Find where the given text appears and provide that cell's center as [x, y] coordinate. 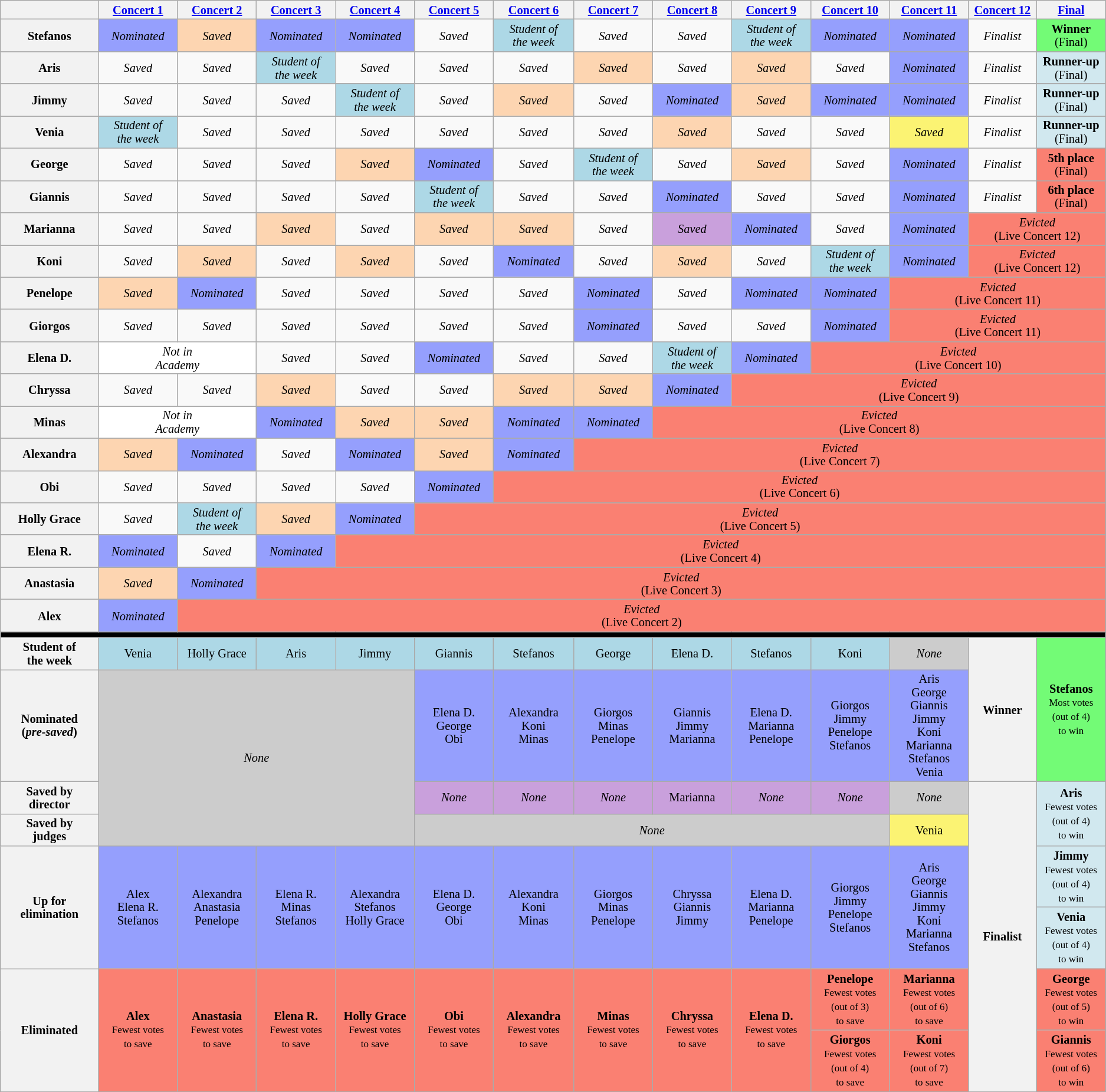
Concert 12 [1003, 9]
Concert 10 [850, 9]
Elena R. [50, 551]
Saved byjudges [50, 830]
ArisGeorgeGiannisJimmyKoniMariannaStefanos [929, 907]
ArisGeorgeGiannisJimmyKoniMariannaStefanosVenia [929, 725]
Giorgos [50, 325]
Evicted(Live Concert 9) [919, 390]
Final [1071, 9]
AlexandraAnastasiaPenelope [217, 907]
KoniFewest votes(out of 7)to save [929, 1061]
Holly GraceFewest votesto save [375, 1030]
Chryssa [50, 390]
5th place(Final) [1071, 164]
Concert 3 [296, 9]
Concert 11 [929, 9]
Evicted(Live Concert 4) [721, 551]
Evicted(Live Concert 6) [799, 487]
Concert 4 [375, 9]
Evicted(Live Concert 10) [958, 357]
Saved bydirector [50, 797]
StefanosMost votes(out of 4)to win [1071, 709]
Elena R.MinasStefanos [296, 907]
Winner [1003, 709]
Evicted(Live Concert 2) [642, 616]
Nominated(pre-saved) [50, 725]
Concert 8 [692, 9]
Concert 2 [217, 9]
Minas [50, 422]
AnastasiaFewest votesto save [217, 1030]
Winner(Final) [1071, 35]
Concert 7 [613, 9]
GeorgeFewest votes(out of 5)to win [1071, 999]
ObiFewest votesto save [454, 1030]
Concert 5 [454, 9]
Concert 6 [533, 9]
MariannaFewest votes(out of 6)to save [929, 999]
Anastasia [50, 584]
Evicted(Live Concert 7) [840, 454]
VeniaFewest votes(out of 4)to win [1071, 938]
Up forelimination [50, 907]
MinasFewest votesto save [613, 1030]
Eliminated [50, 1030]
ChryssaFewest votesto save [692, 1030]
AlexandraFewest votesto save [533, 1030]
Obi [50, 487]
Elena D.Fewest votesto save [771, 1030]
Penelope [50, 294]
GiorgosFewest votes(out of 4)to save [850, 1061]
AlexandraStefanosHolly Grace [375, 907]
Concert 1 [138, 9]
JimmyFewest votes(out of 4)to win [1071, 876]
Concert 9 [771, 9]
Alex [50, 616]
AlexElena R.Stefanos [138, 907]
6th place(Final) [1071, 197]
GiannisJimmyMarianna [692, 725]
GiannisFewest votes(out of 6)to win [1071, 1061]
Evicted(Live Concert 8) [879, 422]
PenelopeFewest votes(out of 3)to save [850, 999]
ArisFewest votes(out of 4)to win [1071, 814]
Evicted(Live Concert 3) [681, 584]
Alexandra [50, 454]
Elena R.Fewest votesto save [296, 1030]
ChryssaGiannisJimmy [692, 907]
AlexFewest votesto save [138, 1030]
Evicted(Live Concert 5) [760, 519]
